Search for the cell housing the specified text and yield its (X, Y) center coordinate. 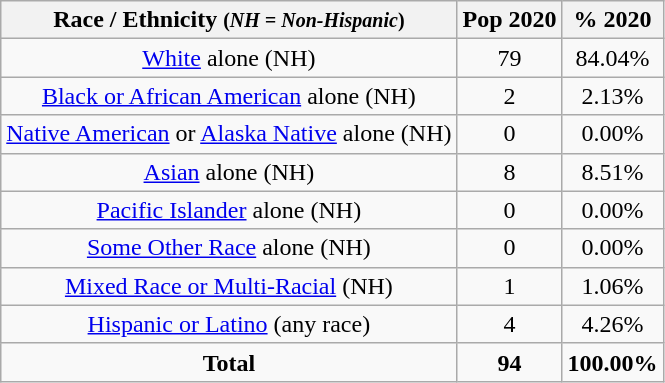
Asian alone (NH) (229, 172)
100.00% (612, 362)
8 (510, 172)
4 (510, 324)
Mixed Race or Multi-Racial (NH) (229, 286)
2.13% (612, 96)
94 (510, 362)
84.04% (612, 58)
Race / Ethnicity (NH = Non-Hispanic) (229, 20)
Pop 2020 (510, 20)
Total (229, 362)
Native American or Alaska Native alone (NH) (229, 134)
8.51% (612, 172)
Hispanic or Latino (any race) (229, 324)
1.06% (612, 286)
White alone (NH) (229, 58)
1 (510, 286)
Some Other Race alone (NH) (229, 248)
Black or African American alone (NH) (229, 96)
% 2020 (612, 20)
Pacific Islander alone (NH) (229, 210)
4.26% (612, 324)
79 (510, 58)
2 (510, 96)
